Find where the given text appears and provide that cell's center as [X, Y] coordinate. 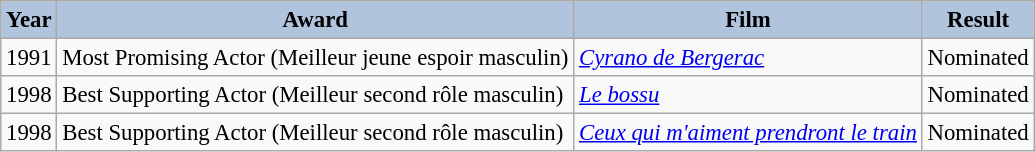
Ceux qui m'aiment prendront le train [748, 133]
Result [978, 20]
Le bossu [748, 95]
Most Promising Actor (Meilleur jeune espoir masculin) [316, 58]
Cyrano de Bergerac [748, 58]
Film [748, 20]
1991 [29, 58]
Year [29, 20]
Award [316, 20]
